Capture the cell that displays the provided text and extract its (x, y) central coordinate. 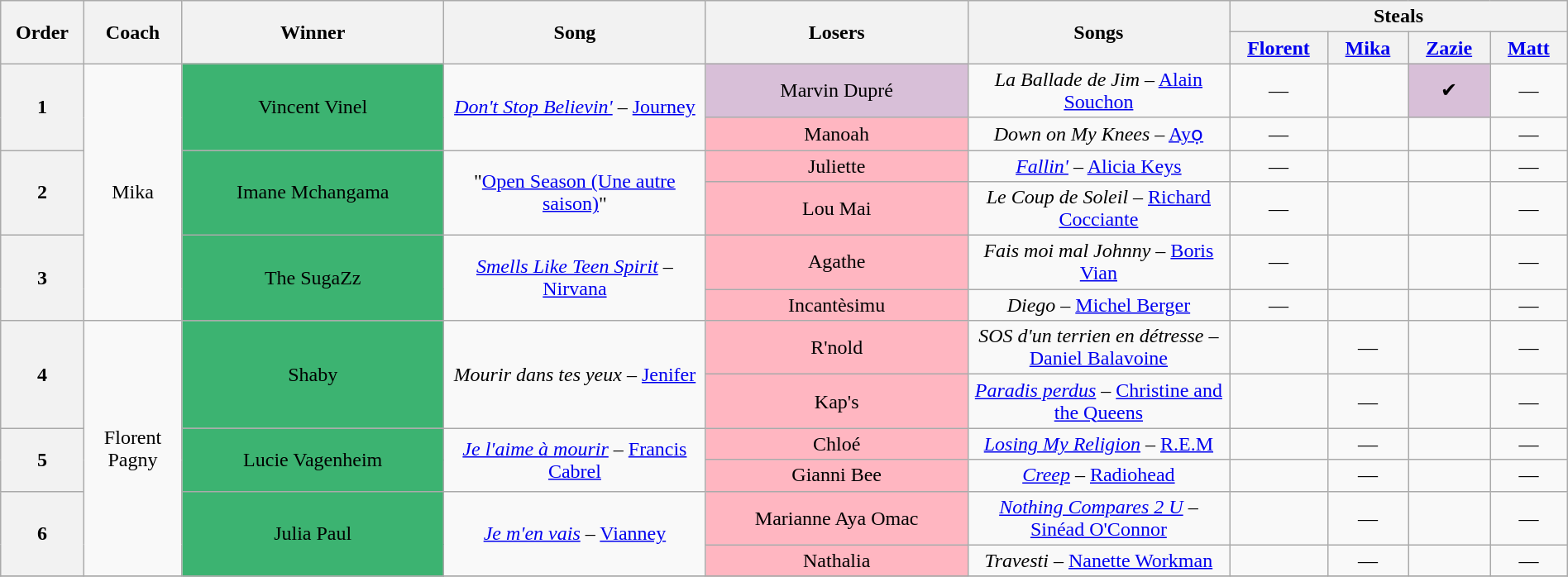
Imane Mchangama (313, 193)
Shaby (313, 374)
Fallin' – Alicia Keys (1098, 166)
Travesti – Nanette Workman (1098, 560)
Lucie Vagenheim (313, 460)
Agathe (837, 263)
Steals (1398, 17)
Chloé (837, 444)
5 (42, 460)
Order (42, 32)
Nathalia (837, 560)
1 (42, 107)
Down on My Knees – Ayọ (1098, 134)
Diego – Michel Berger (1098, 305)
La Ballade de Jim – Alain Souchon (1098, 91)
Fais moi mal Johnny – Boris Vian (1098, 263)
4 (42, 374)
Marianne Aya Omac (837, 517)
Vincent Vinel (313, 107)
3 (42, 278)
Creep – Radiohead (1098, 475)
Losing My Religion – R.E.M (1098, 444)
Lou Mai (837, 208)
Paradis perdus – Christine and the Queens (1098, 402)
Florent (1279, 48)
Juliette (837, 166)
Don't Stop Believin' – Journey (576, 107)
Julia Paul (313, 534)
Losers (837, 32)
Zazie (1449, 48)
Matt (1529, 48)
R'nold (837, 347)
Florent Pagny (132, 448)
Smells Like Teen Spirit – Nirvana (576, 278)
The SugaZz (313, 278)
"Open Season (Une autre saison)" (576, 193)
Mourir dans tes yeux – Jenifer (576, 374)
Kap's (837, 402)
✔ (1449, 91)
Song (576, 32)
SOS d'un terrien en détresse – Daniel Balavoine (1098, 347)
Marvin Dupré (837, 91)
Songs (1098, 32)
Coach (132, 32)
Nothing Compares 2 U – Sinéad O'Connor (1098, 517)
Je m'en vais – Vianney (576, 534)
Manoah (837, 134)
Winner (313, 32)
2 (42, 193)
Je l'aime à mourir – Francis Cabrel (576, 460)
Le Coup de Soleil – Richard Cocciante (1098, 208)
6 (42, 534)
Gianni Bee (837, 475)
Incantèsimu (837, 305)
